Detect which cell encompasses the target text, then output its (x, y) center coordinate. 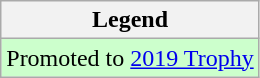
Legend (130, 20)
Promoted to 2019 Trophy (130, 58)
